Detect which cell encompasses the target text, then output its (x, y) center coordinate. 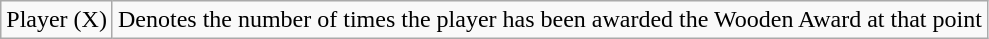
Denotes the number of times the player has been awarded the Wooden Award at that point (550, 20)
Player (X) (57, 20)
